Find where the given text appears and provide that cell's center as (X, Y) coordinate. 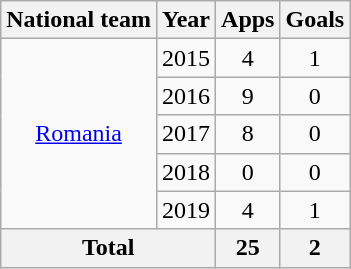
Total (108, 248)
2019 (186, 210)
Year (186, 20)
2015 (186, 58)
8 (248, 134)
2017 (186, 134)
9 (248, 96)
25 (248, 248)
National team (79, 20)
Apps (248, 20)
2 (315, 248)
2016 (186, 96)
Romania (79, 134)
Goals (315, 20)
2018 (186, 172)
